Extract the [X, Y] coordinate from the center of the cell holding the provided text.  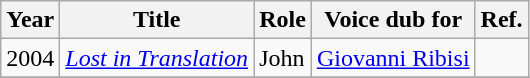
John [283, 58]
Giovanni Ribisi [393, 58]
Lost in Translation [157, 58]
Year [30, 20]
Role [283, 20]
Voice dub for [393, 20]
2004 [30, 58]
Title [157, 20]
Ref. [502, 20]
